Pinpoint the cell where the given text exists, returning its (x, y) midpoint coordinate. 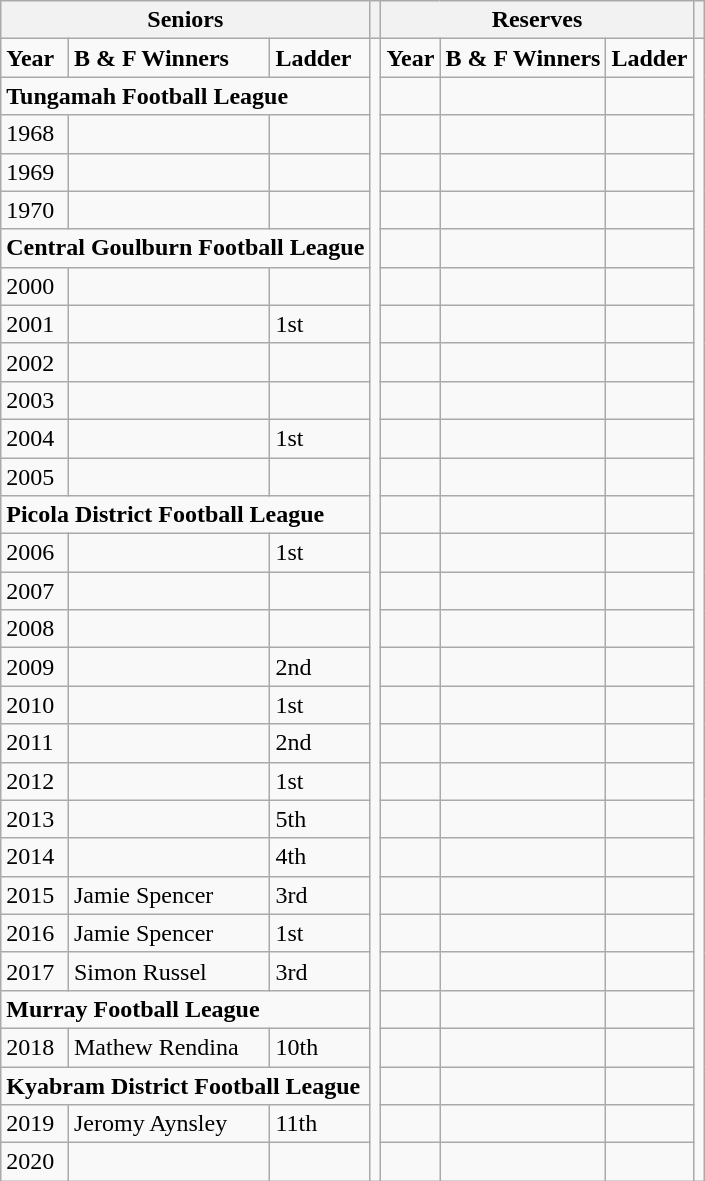
5th (320, 819)
Mathew Rendina (168, 1047)
2016 (35, 933)
Picola District Football League (186, 515)
Jeromy Aynsley (168, 1124)
2018 (35, 1047)
Reserves (537, 20)
2007 (35, 591)
Tungamah Football League (186, 96)
Central Goulburn Football League (186, 248)
2020 (35, 1162)
2004 (35, 438)
Seniors (186, 20)
11th (320, 1124)
Simon Russel (168, 971)
2008 (35, 629)
1970 (35, 210)
2013 (35, 819)
2005 (35, 477)
Kyabram District Football League (186, 1085)
2015 (35, 895)
2006 (35, 553)
1969 (35, 172)
2012 (35, 781)
4th (320, 857)
2000 (35, 286)
2002 (35, 362)
2003 (35, 400)
2009 (35, 667)
2017 (35, 971)
2010 (35, 705)
2014 (35, 857)
Murray Football League (186, 1009)
2001 (35, 324)
1968 (35, 134)
10th (320, 1047)
2019 (35, 1124)
2011 (35, 743)
